Identify which cell holds the provided text, then report its (x, y) central coordinate. 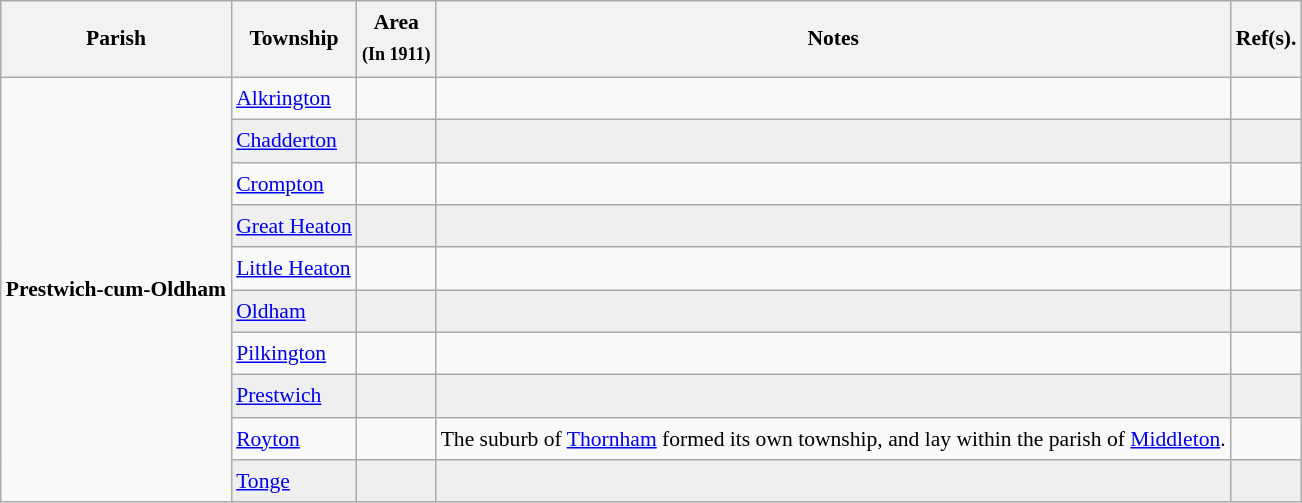
Oldham (294, 312)
Little Heaton (294, 270)
The suburb of Thornham formed its own township, and lay within the parish of Middleton. (834, 440)
Tonge (294, 482)
Parish (116, 39)
Area(In 1911) (396, 39)
Ref(s). (1266, 39)
Royton (294, 440)
Notes (834, 39)
Township (294, 39)
Pilkington (294, 354)
Great Heaton (294, 226)
Prestwich (294, 396)
Alkrington (294, 100)
Chadderton (294, 142)
Crompton (294, 184)
Prestwich-cum-Oldham (116, 290)
